Locate the cell with the specified text and output its (X, Y) center coordinate. 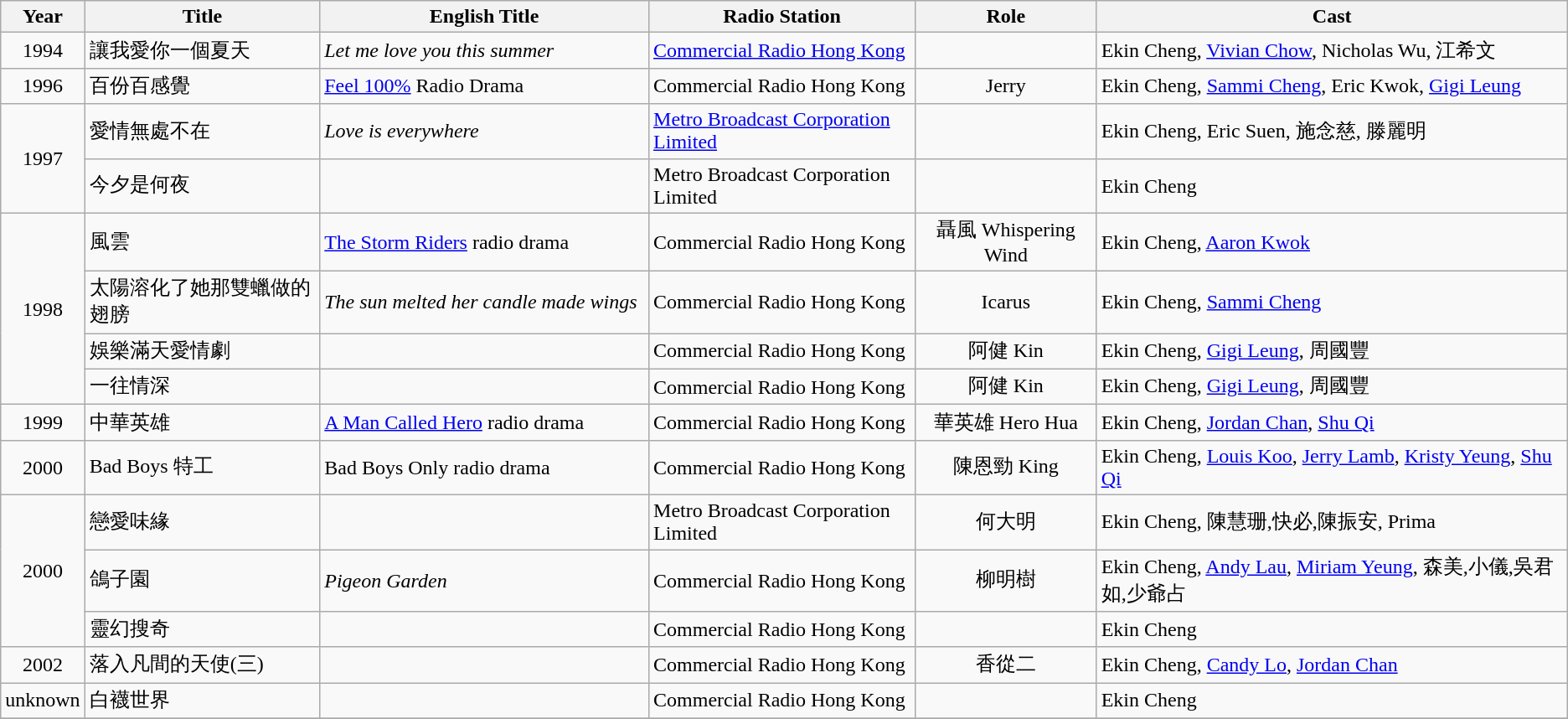
娛樂滿天愛情劇 (203, 352)
2002 (43, 665)
香從二 (1005, 665)
陳恩勁 King (1005, 468)
落入凡間的天使(三) (203, 665)
English Title (484, 17)
白襪世界 (203, 701)
Bad Boys Only radio drama (484, 468)
Icarus (1005, 303)
Ekin Cheng, 陳慧珊,快必,陳振安, Prima (1332, 521)
The sun melted her candle made wings (484, 303)
中華英雄 (203, 422)
1997 (43, 158)
愛情無處不在 (203, 131)
華英雄 Hero Hua (1005, 422)
Ekin Cheng, Vivian Chow, Nicholas Wu, 江希文 (1332, 50)
太陽溶化了她那雙蠟做的翅膀 (203, 303)
Love is everywhere (484, 131)
The Storm Riders radio drama (484, 242)
unknown (43, 701)
Ekin Cheng, Sammi Cheng, Eric Kwok, Gigi Leung (1332, 85)
Ekin Cheng, Eric Suen, 施念慈, 滕麗明 (1332, 131)
Ekin Cheng, Louis Koo, Jerry Lamb, Kristy Yeung, Shu Qi (1332, 468)
Ekin Cheng, Aaron Kwok (1332, 242)
Ekin Cheng, Candy Lo, Jordan Chan (1332, 665)
Role (1005, 17)
今夕是何夜 (203, 186)
靈幻搜奇 (203, 630)
1996 (43, 85)
Ekin Cheng, Jordan Chan, Shu Qi (1332, 422)
1998 (43, 308)
讓我愛你一個夏天 (203, 50)
百份百感覺 (203, 85)
風雲 (203, 242)
聶風 Whispering Wind (1005, 242)
Ekin Cheng, Andy Lau, Miriam Yeung, 森美,小儀,吳君如,少爺占 (1332, 581)
Feel 100% Radio Drama (484, 85)
Jerry (1005, 85)
Pigeon Garden (484, 581)
Bad Boys 特工 (203, 468)
1999 (43, 422)
Ekin Cheng, Sammi Cheng (1332, 303)
Year (43, 17)
1994 (43, 50)
戀愛味緣 (203, 521)
柳明樹 (1005, 581)
鴿子園 (203, 581)
A Man Called Hero radio drama (484, 422)
何大明 (1005, 521)
Let me love you this summer (484, 50)
一往情深 (203, 387)
Radio Station (782, 17)
Cast (1332, 17)
Title (203, 17)
